Locate the cell with the specified text and output its (x, y) center coordinate. 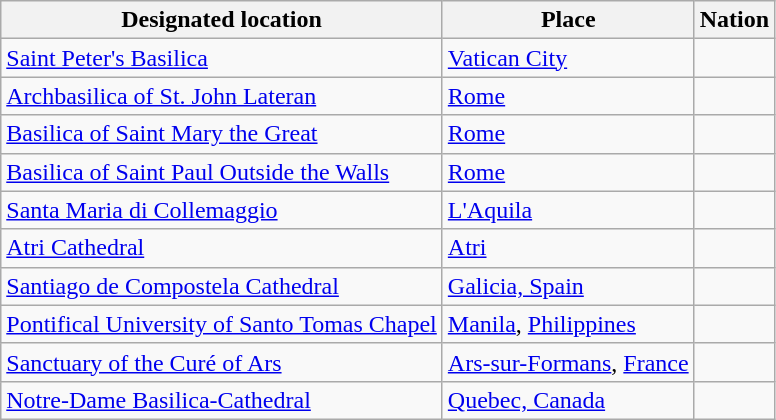
L'Aquila (568, 210)
Designated location (222, 20)
Sanctuary of the Curé of Ars (222, 362)
Quebec, Canada (568, 400)
Saint Peter's Basilica (222, 58)
Galicia, Spain (568, 286)
Notre-Dame Basilica-Cathedral (222, 400)
Archbasilica of St. John Lateran (222, 96)
Pontifical University of Santo Tomas Chapel (222, 324)
Santa Maria di Collemaggio (222, 210)
Basilica of Saint Mary the Great (222, 134)
Vatican City (568, 58)
Place (568, 20)
Atri Cathedral (222, 248)
Ars-sur-Formans, France (568, 362)
Manila, Philippines (568, 324)
Basilica of Saint Paul Outside the Walls (222, 172)
Nation (734, 20)
Atri (568, 248)
Santiago de Compostela Cathedral (222, 286)
